Detect which cell encompasses the target text, then output its [x, y] center coordinate. 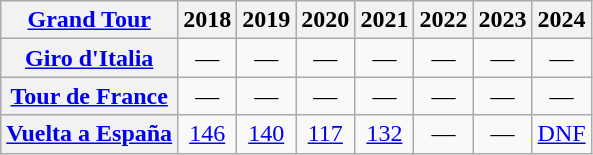
Giro d'Italia [90, 58]
2020 [326, 20]
2023 [502, 20]
117 [326, 134]
Grand Tour [90, 20]
132 [384, 134]
2022 [444, 20]
2024 [562, 20]
2021 [384, 20]
Vuelta a España [90, 134]
146 [208, 134]
140 [266, 134]
2019 [266, 20]
DNF [562, 134]
Tour de France [90, 96]
2018 [208, 20]
